Determine the (X, Y) coordinate at the center of the cell enclosing the given text.  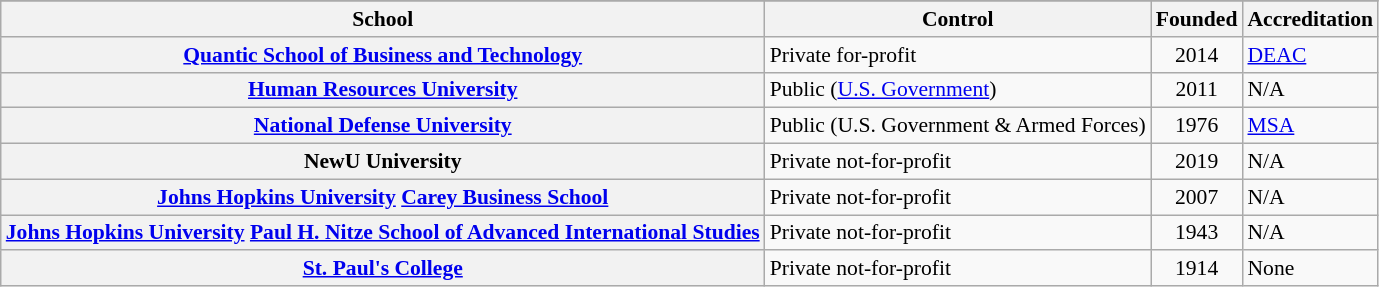
1914 (1197, 269)
1976 (1197, 126)
School (383, 19)
Founded (1197, 19)
Public (U.S. Government & Armed Forces) (958, 126)
Johns Hopkins University Carey Business School (383, 197)
NewU University (383, 162)
Accreditation (1310, 19)
None (1310, 269)
St. Paul's College (383, 269)
2011 (1197, 90)
MSA (1310, 126)
2019 (1197, 162)
Public (U.S. Government) (958, 90)
Quantic School of Business and Technology (383, 55)
Human Resources University (383, 90)
Private for-profit (958, 55)
DEAC (1310, 55)
2014 (1197, 55)
1943 (1197, 233)
National Defense University (383, 126)
Control (958, 19)
Johns Hopkins University Paul H. Nitze School of Advanced International Studies (383, 233)
2007 (1197, 197)
